Return (x, y) of the center of cell containing provided text 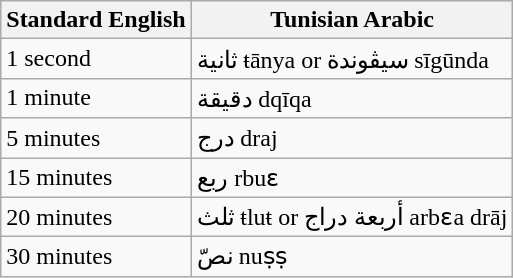
15 minutes (96, 178)
درج draj (352, 138)
1 minute (96, 98)
30 minutes (96, 257)
Standard English (96, 20)
5 minutes (96, 138)
ربع rbuɛ (352, 178)
1 second (96, 59)
ثانية ŧānya or سيڨوندة sīgūnda (352, 59)
20 minutes (96, 217)
Tunisian Arabic (352, 20)
نصّ nuṣṣ (352, 257)
دقيقة dqīqa (352, 98)
ثلث ŧluŧ or أربعة دراج arbɛa drāj (352, 217)
